For the text-containing cell, return its midpoint in [x, y] coordinate format. 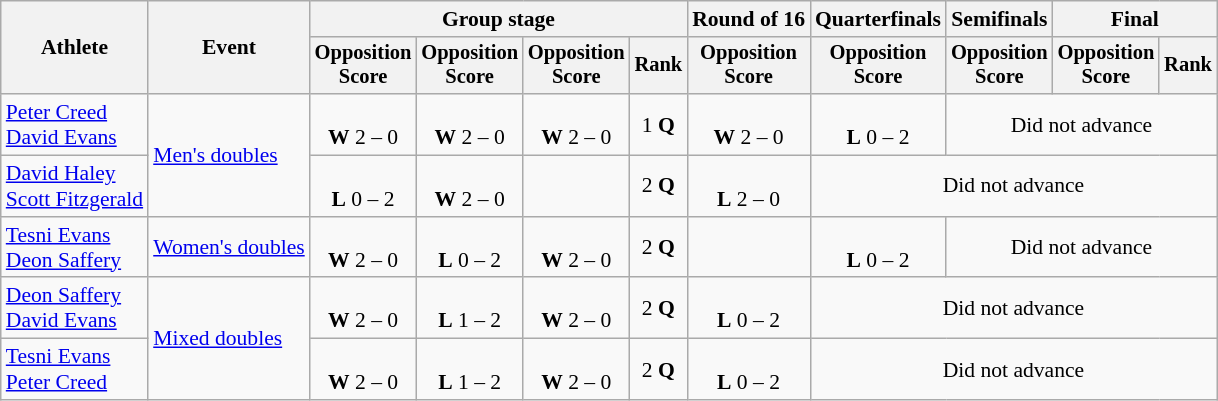
Tesni EvansDeon Saffery [74, 248]
Women's doubles [229, 248]
Tesni EvansPeter Creed [74, 370]
1 Q [659, 124]
Quarterfinals [878, 19]
Peter CreedDavid Evans [74, 124]
David HaleyScott Fitzgerald [74, 186]
Athlete [74, 48]
Mixed doubles [229, 339]
L 2 – 0 [748, 186]
Men's doubles [229, 155]
Semifinals [1000, 19]
Event [229, 48]
Deon SafferyDavid Evans [74, 308]
Final [1135, 19]
Round of 16 [748, 19]
Group stage [498, 19]
